Pinpoint the cell where the given text exists, returning its (X, Y) midpoint coordinate. 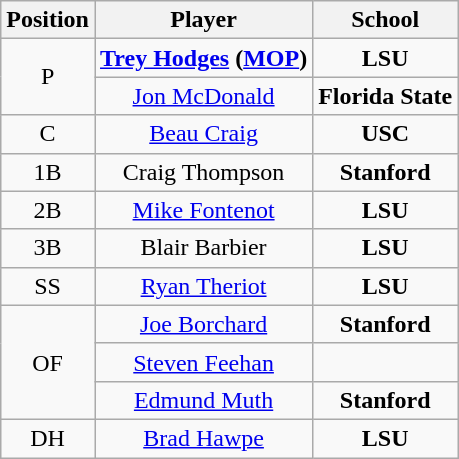
Craig Thompson (203, 172)
Jon McDonald (203, 96)
C (48, 134)
Steven Feehan (203, 362)
SS (48, 286)
Brad Hawpe (203, 438)
Player (203, 20)
School (386, 20)
Joe Borchard (203, 324)
3B (48, 248)
Position (48, 20)
Trey Hodges (MOP) (203, 58)
OF (48, 362)
Ryan Theriot (203, 286)
Blair Barbier (203, 248)
Edmund Muth (203, 400)
P (48, 77)
Mike Fontenot (203, 210)
Florida State (386, 96)
2B (48, 210)
Beau Craig (203, 134)
USC (386, 134)
1B (48, 172)
DH (48, 438)
